For the text-containing cell, return its midpoint in [x, y] coordinate format. 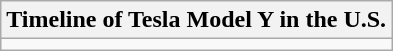
Timeline of Tesla Model Y in the U.S. [196, 20]
